Extract the (x, y) coordinate from the center of the cell holding the provided text.  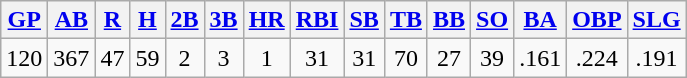
59 (148, 58)
SO (492, 20)
1 (266, 58)
47 (112, 58)
39 (492, 58)
27 (448, 58)
367 (72, 58)
.161 (540, 58)
R (112, 20)
.224 (597, 58)
SLG (656, 20)
TB (406, 20)
3 (224, 58)
70 (406, 58)
AB (72, 20)
GP (24, 20)
H (148, 20)
2 (184, 58)
.191 (656, 58)
RBI (317, 20)
BB (448, 20)
SB (364, 20)
3B (224, 20)
2B (184, 20)
HR (266, 20)
OBP (597, 20)
BA (540, 20)
120 (24, 58)
